Return [x, y] of the center of cell containing provided text 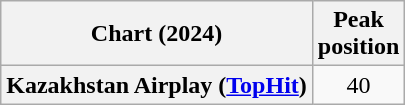
Chart (2024) [157, 34]
Peakposition [358, 34]
40 [358, 85]
Kazakhstan Airplay (TopHit) [157, 85]
